Return (x, y) of the center of cell containing provided text 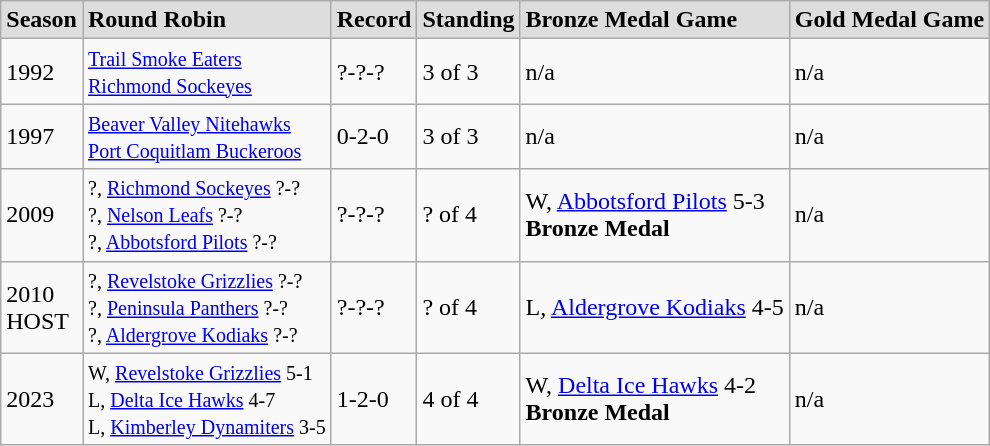
1997 (42, 136)
L, Aldergrove Kodiaks 4-5 (654, 307)
?, Richmond Sockeyes ?-??, Nelson Leafs ?-??, Abbotsford Pilots ?-? (206, 215)
4 of 4 (468, 399)
2023 (42, 399)
W, Abbotsford Pilots 5-3Bronze Medal (654, 215)
W, Revelstoke Grizzlies 5-1L, Delta Ice Hawks 4-7L, Kimberley Dynamiters 3-5 (206, 399)
Beaver Valley NitehawksPort Coquitlam Buckeroos (206, 136)
Gold Medal Game (889, 20)
?, Revelstoke Grizzlies ?-??, Peninsula Panthers ?-??, Aldergrove Kodiaks ?-? (206, 307)
W, Delta Ice Hawks 4-2 Bronze Medal (654, 399)
1-2-0 (374, 399)
0-2-0 (374, 136)
Trail Smoke EatersRichmond Sockeyes (206, 72)
2009 (42, 215)
Record (374, 20)
Round Robin (206, 20)
1992 (42, 72)
2010HOST (42, 307)
Standing (468, 20)
Season (42, 20)
Bronze Medal Game (654, 20)
